For the text-containing cell, return its midpoint in [X, Y] coordinate format. 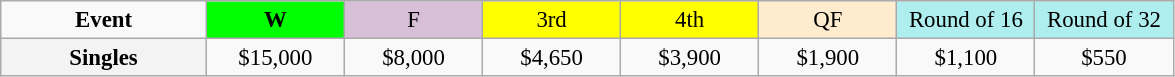
$4,650 [552, 58]
$15,000 [275, 58]
W [275, 20]
Round of 16 [966, 20]
Round of 32 [1104, 20]
3rd [552, 20]
Singles [104, 58]
4th [690, 20]
F [413, 20]
$1,900 [828, 58]
$8,000 [413, 58]
$550 [1104, 58]
Event [104, 20]
$3,900 [690, 58]
$1,100 [966, 58]
QF [828, 20]
